Determine the (X, Y) coordinate at the center of the cell enclosing the given text.  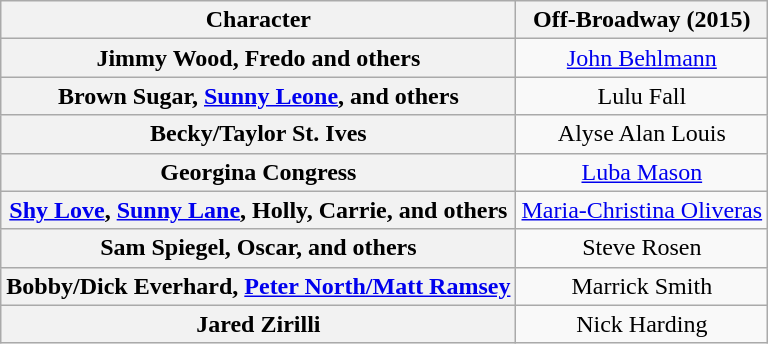
Marrick Smith (642, 286)
Luba Mason (642, 172)
Alyse Alan Louis (642, 134)
Character (258, 20)
Bobby/Dick Everhard, Peter North/Matt Ramsey (258, 286)
Becky/Taylor St. Ives (258, 134)
Georgina Congress (258, 172)
Lulu Fall (642, 96)
Brown Sugar, Sunny Leone, and others (258, 96)
Off-Broadway (2015) (642, 20)
Jimmy Wood, Fredo and others (258, 58)
Sam Spiegel, Oscar, and others (258, 248)
Maria-Christina Oliveras (642, 210)
Jared Zirilli (258, 324)
Steve Rosen (642, 248)
Shy Love, Sunny Lane, Holly, Carrie, and others (258, 210)
Nick Harding (642, 324)
John Behlmann (642, 58)
